Locate the cell with the specified text and output its [X, Y] center coordinate. 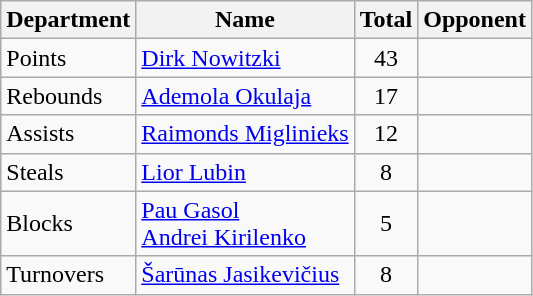
Blocks [68, 224]
Points [68, 58]
Šarūnas Jasikevičius [245, 275]
Dirk Nowitzki [245, 58]
Total [386, 20]
Lior Lubin [245, 172]
5 [386, 224]
17 [386, 96]
Opponent [475, 20]
12 [386, 134]
Rebounds [68, 96]
Steals [68, 172]
Assists [68, 134]
43 [386, 58]
Turnovers [68, 275]
Name [245, 20]
Pau Gasol Andrei Kirilenko [245, 224]
Ademola Okulaja [245, 96]
Raimonds Miglinieks [245, 134]
Department [68, 20]
